Capture the cell that displays the provided text and extract its (x, y) central coordinate. 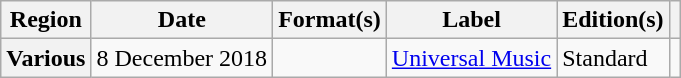
Region (46, 20)
Edition(s) (613, 20)
Various (46, 58)
Universal Music (471, 58)
8 December 2018 (182, 58)
Date (182, 20)
Label (471, 20)
Standard (613, 58)
Format(s) (330, 20)
